Output the (X, Y) coordinate of the center of the cell containing the given text.  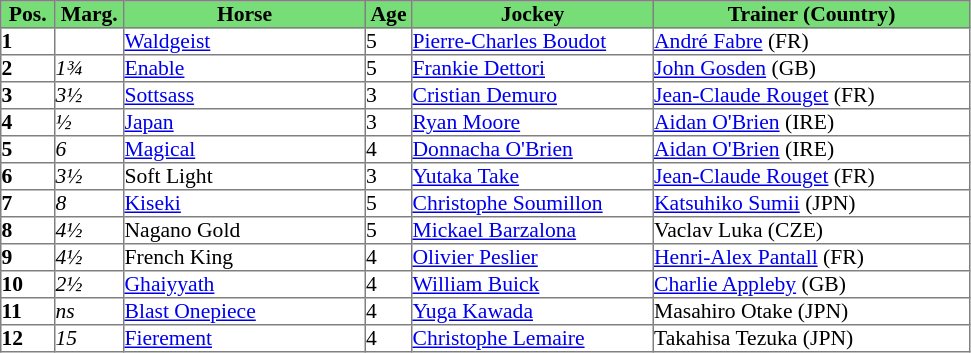
Pierre-Charles Boudot (533, 42)
John Gosden (GB) (811, 68)
Charlie Appleby (GB) (811, 284)
1¾ (90, 68)
Waldgeist (245, 42)
2½ (90, 284)
William Buick (533, 284)
15 (90, 338)
Soft Light (245, 176)
Ryan Moore (533, 122)
Fierement (245, 338)
Vaclav Luka (CZE) (811, 230)
Japan (245, 122)
Pos. (28, 14)
Horse (245, 14)
Blast Onepiece (245, 312)
French King (245, 258)
Kiseki (245, 204)
½ (90, 122)
1 (28, 42)
Christophe Lemaire (533, 338)
Yutaka Take (533, 176)
Sottsass (245, 96)
Nagano Gold (245, 230)
Katsuhiko Sumii (JPN) (811, 204)
ns (90, 312)
Marg. (90, 14)
7 (28, 204)
2 (28, 68)
André Fabre (FR) (811, 42)
11 (28, 312)
Cristian Demuro (533, 96)
Takahisa Tezuka (JPN) (811, 338)
9 (28, 258)
Trainer (Country) (811, 14)
Christophe Soumillon (533, 204)
Henri-Alex Pantall (FR) (811, 258)
Masahiro Otake (JPN) (811, 312)
Olivier Peslier (533, 258)
Donnacha O'Brien (533, 150)
Yuga Kawada (533, 312)
Enable (245, 68)
Ghaiyyath (245, 284)
12 (28, 338)
Magical (245, 150)
Jockey (533, 14)
Age (388, 14)
Mickael Barzalona (533, 230)
Frankie Dettori (533, 68)
10 (28, 284)
